Scan for the cell matching the given text and deliver its [x, y] coordinate at center. 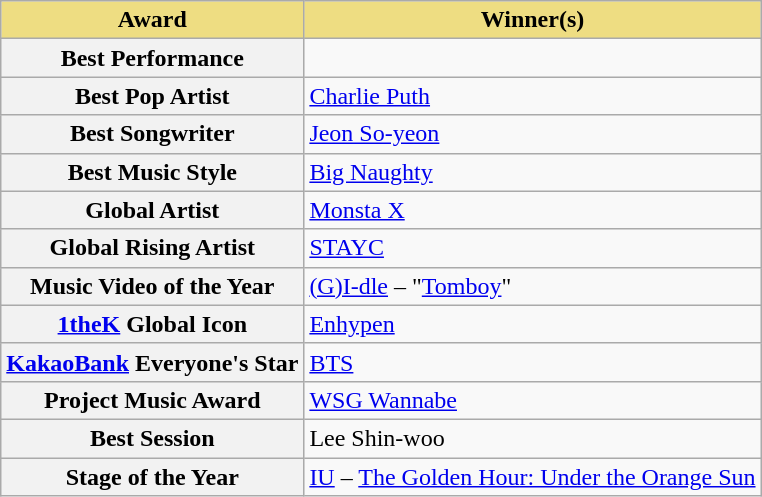
Best Performance [152, 58]
WSG Wannabe [532, 400]
Lee Shin-woo [532, 438]
Monsta X [532, 210]
KakaoBank Everyone's Star [152, 362]
Best Music Style [152, 172]
(G)I-dle – "Tomboy" [532, 286]
Big Naughty [532, 172]
Project Music Award [152, 400]
Stage of the Year [152, 477]
Best Pop Artist [152, 96]
Music Video of the Year [152, 286]
Best Session [152, 438]
1theK Global Icon [152, 324]
Winner(s) [532, 20]
IU – The Golden Hour: Under the Orange Sun [532, 477]
Charlie Puth [532, 96]
Global Artist [152, 210]
Enhypen [532, 324]
BTS [532, 362]
STAYC [532, 248]
Jeon So-yeon [532, 134]
Best Songwriter [152, 134]
Award [152, 20]
Global Rising Artist [152, 248]
